Capture the cell that displays the provided text and extract its [X, Y] central coordinate. 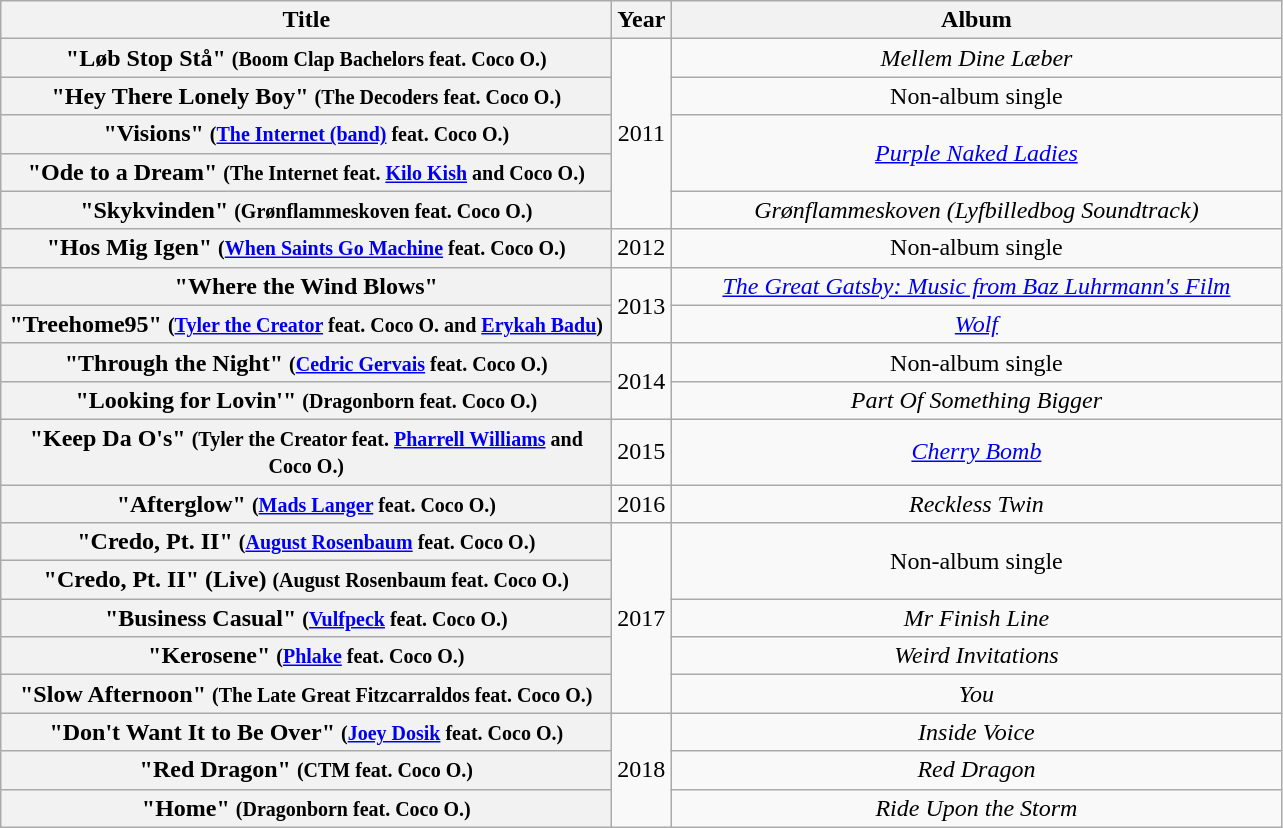
2013 [642, 305]
Year [642, 20]
"Hos Mig Igen" (When Saints Go Machine feat. Coco O.) [306, 248]
"Skykvinden" (Grønflammeskoven feat. Coco O.) [306, 210]
Red Dragon [976, 770]
Album [976, 20]
"Home" (Dragonborn feat. Coco O.) [306, 808]
2014 [642, 381]
The Great Gatsby: Music from Baz Luhrmann's Film [976, 286]
Inside Voice [976, 732]
"Afterglow" (Mads Langer feat. Coco O.) [306, 503]
2011 [642, 134]
"Business Casual" (Vulfpeck feat. Coco O.) [306, 618]
"Keep Da O's" (Tyler the Creator feat. Pharrell Williams and Coco O.) [306, 452]
"Kerosene" (Phlake feat. Coco O.) [306, 656]
Mr Finish Line [976, 618]
Purple Naked Ladies [976, 153]
Weird Invitations [976, 656]
"Hey There Lonely Boy" (The Decoders feat. Coco O.) [306, 96]
"Where the Wind Blows" [306, 286]
Part Of Something Bigger [976, 400]
"Looking for Lovin'" (Dragonborn feat. Coco O.) [306, 400]
"Credo, Pt. II" (August Rosenbaum feat. Coco O.) [306, 542]
"Treehome95" (Tyler the Creator feat. Coco O. and Erykah Badu) [306, 324]
"Red Dragon" (CTM feat. Coco O.) [306, 770]
"Through the Night" (Cedric Gervais feat. Coco O.) [306, 362]
Mellem Dine Læber [976, 58]
Grønflammeskoven (Lyfbilledbog Soundtrack) [976, 210]
"Visions" (The Internet (band) feat. Coco O.) [306, 134]
Wolf [976, 324]
Cherry Bomb [976, 452]
Title [306, 20]
"Don't Want It to Be Over" (Joey Dosik feat. Coco O.) [306, 732]
Reckless Twin [976, 503]
"Credo, Pt. II" (Live) (August Rosenbaum feat. Coco O.) [306, 580]
"Ode to a Dream" (The Internet feat. Kilo Kish and Coco O.) [306, 172]
You [976, 694]
"Slow Afternoon" (The Late Great Fitzcarraldos feat. Coco O.) [306, 694]
2017 [642, 618]
"Løb Stop Stå" (Boom Clap Bachelors feat. Coco O.) [306, 58]
2016 [642, 503]
Ride Upon the Storm [976, 808]
2018 [642, 770]
2015 [642, 452]
2012 [642, 248]
